Detect which cell encompasses the target text, then output its (X, Y) center coordinate. 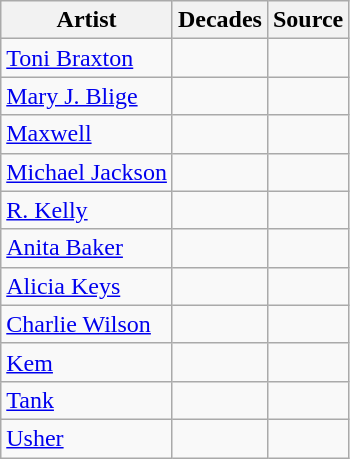
Anita Baker (87, 248)
Tank (87, 400)
Artist (87, 20)
R. Kelly (87, 210)
Maxwell (87, 134)
Charlie Wilson (87, 324)
Kem (87, 362)
Toni Braxton (87, 58)
Mary J. Blige (87, 96)
Decades (220, 20)
Alicia Keys (87, 286)
Michael Jackson (87, 172)
Source (308, 20)
Usher (87, 438)
